Output the [X, Y] coordinate of the center of the cell containing the given text.  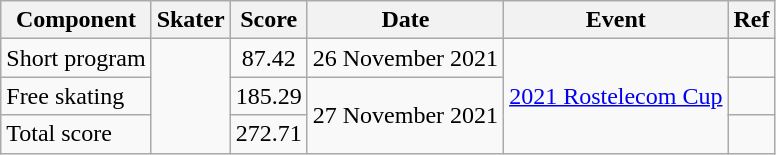
272.71 [268, 134]
Ref [752, 20]
Date [405, 20]
Short program [76, 58]
26 November 2021 [405, 58]
27 November 2021 [405, 115]
Total score [76, 134]
Score [268, 20]
2021 Rostelecom Cup [616, 96]
87.42 [268, 58]
Component [76, 20]
Skater [190, 20]
185.29 [268, 96]
Event [616, 20]
Free skating [76, 96]
